Identify which cell holds the provided text, then report its (x, y) central coordinate. 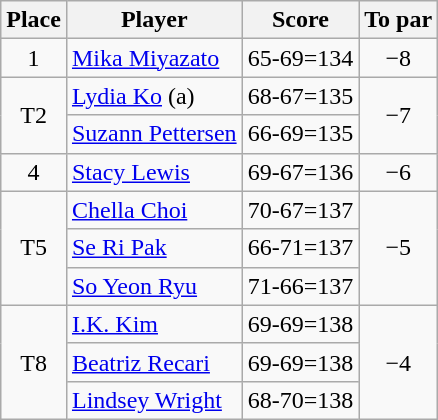
Stacy Lewis (154, 172)
To par (398, 20)
69-67=136 (300, 172)
Place (34, 20)
So Yeon Ryu (154, 286)
−6 (398, 172)
66-71=137 (300, 248)
T2 (34, 115)
1 (34, 58)
4 (34, 172)
T8 (34, 362)
Player (154, 20)
66-69=135 (300, 134)
70-67=137 (300, 210)
68-67=135 (300, 96)
−5 (398, 248)
Chella Choi (154, 210)
Se Ri Pak (154, 248)
71-66=137 (300, 286)
Lindsey Wright (154, 400)
I.K. Kim (154, 324)
Beatriz Recari (154, 362)
Mika Miyazato (154, 58)
68-70=138 (300, 400)
−8 (398, 58)
−4 (398, 362)
65-69=134 (300, 58)
Suzann Pettersen (154, 134)
Lydia Ko (a) (154, 96)
Score (300, 20)
T5 (34, 248)
−7 (398, 115)
